Determine the [X, Y] coordinate at the center of the cell enclosing the given text.  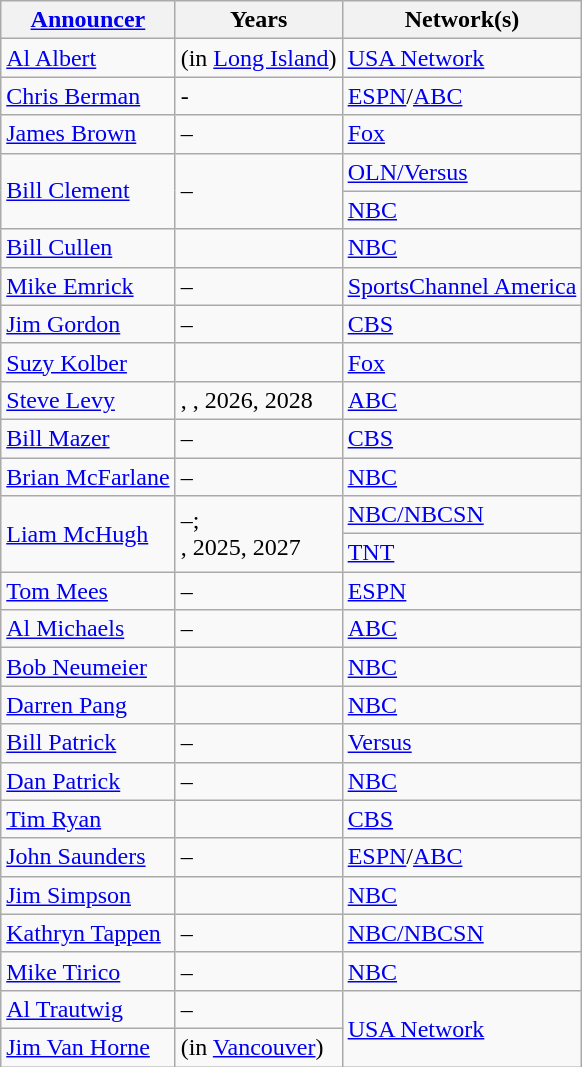
ESPN [462, 591]
Dan Patrick [88, 781]
Liam McHugh [88, 534]
Jim Van Horne [88, 1047]
Chris Berman [88, 96]
Years [258, 20]
Bill Patrick [88, 743]
John Saunders [88, 857]
, , 2026, 2028 [258, 400]
(in Long Island) [258, 58]
Mike Tirico [88, 971]
Bill Cullen [88, 248]
Mike Emrick [88, 286]
Brian McFarlane [88, 477]
OLN/Versus [462, 172]
Al Albert [88, 58]
Al Trautwig [88, 1009]
Kathryn Tappen [88, 933]
–; , 2025, 2027 [258, 534]
(in Vancouver) [258, 1047]
Bill Mazer [88, 438]
James Brown [88, 134]
Tim Ryan [88, 819]
Bob Neumeier [88, 667]
Al Michaels [88, 629]
Jim Gordon [88, 324]
Versus [462, 743]
Bill Clement [88, 191]
Announcer [88, 20]
Steve Levy [88, 400]
TNT [462, 553]
Network(s) [462, 20]
Suzy Kolber [88, 362]
Darren Pang [88, 705]
- [258, 96]
Tom Mees [88, 591]
SportsChannel America [462, 286]
Jim Simpson [88, 895]
